Identify which cell holds the provided text, then report its (x, y) central coordinate. 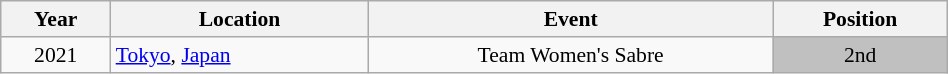
Location (240, 19)
2nd (860, 55)
Position (860, 19)
2021 (56, 55)
Event (570, 19)
Year (56, 19)
Team Women's Sabre (570, 55)
Tokyo, Japan (240, 55)
